For the text-containing cell, return its midpoint in (X, Y) coordinate format. 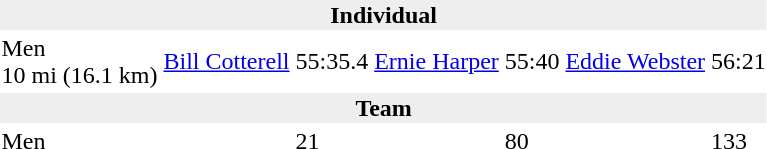
Men10 mi (16.1 km) (80, 62)
Team (384, 108)
Bill Cotterell (226, 62)
Eddie Webster (636, 62)
Individual (384, 15)
55:35.4 (332, 62)
55:40 (532, 62)
Ernie Harper (437, 62)
